Search for the cell housing the specified text and yield its [x, y] center coordinate. 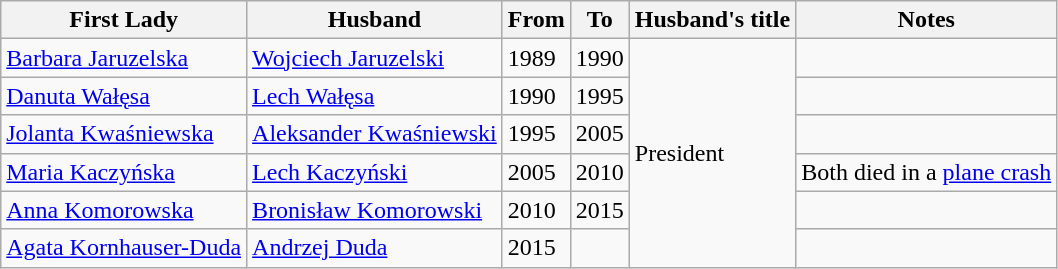
Agata Kornhauser-Duda [124, 248]
Andrzej Duda [375, 248]
President [712, 153]
Danuta Wałęsa [124, 96]
Wojciech Jaruzelski [375, 58]
Notes [926, 20]
To [600, 20]
Husband [375, 20]
Barbara Jaruzelska [124, 58]
From [536, 20]
Anna Komorowska [124, 210]
Jolanta Kwaśniewska [124, 134]
1989 [536, 58]
Husband's title [712, 20]
Aleksander Kwaśniewski [375, 134]
First Lady [124, 20]
Both died in a plane crash [926, 172]
Lech Wałęsa [375, 96]
Bronisław Komorowski [375, 210]
Maria Kaczyńska [124, 172]
Lech Kaczyński [375, 172]
